For the text-containing cell, return its midpoint in (x, y) coordinate format. 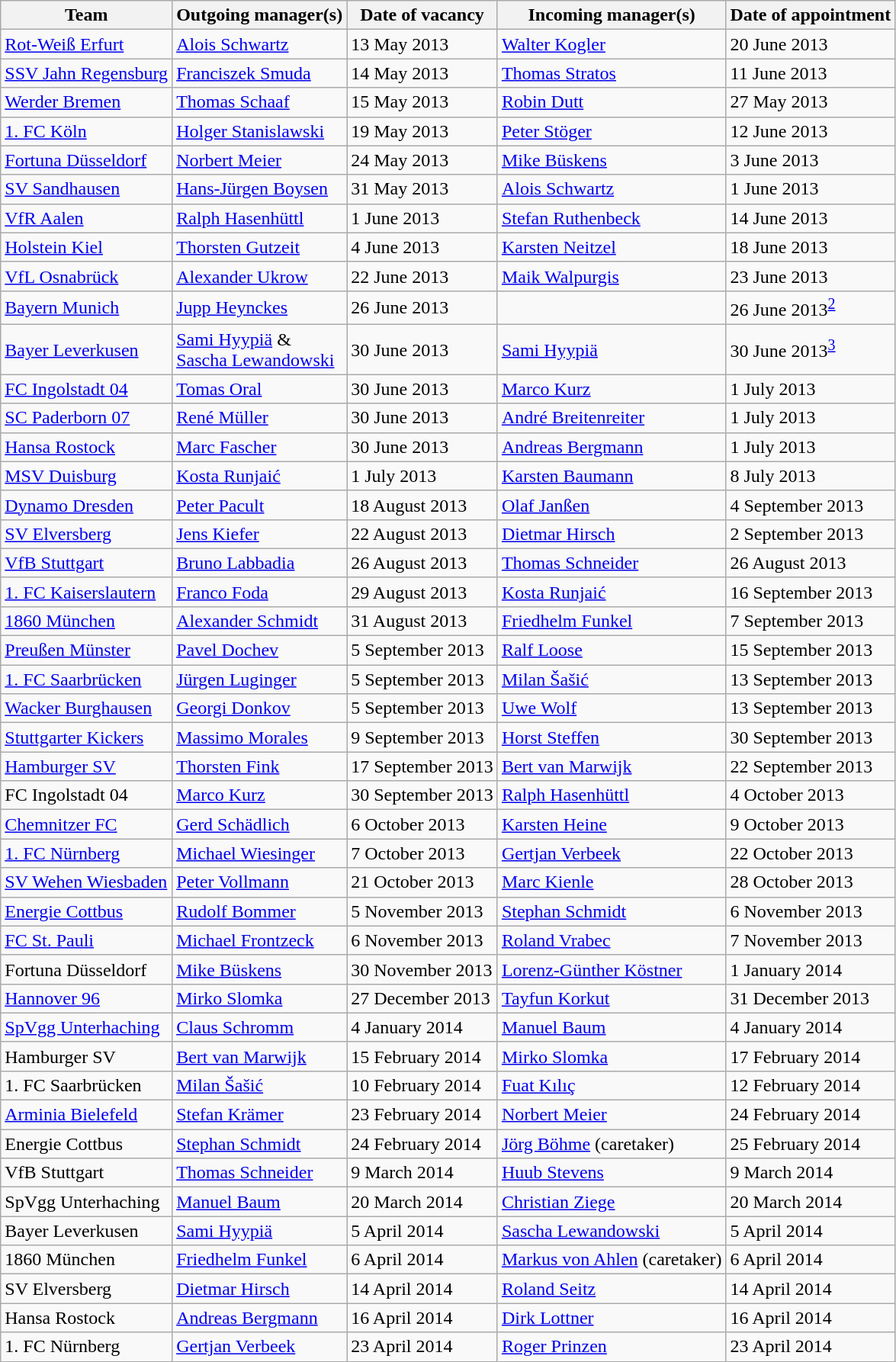
15 May 2013 (422, 102)
25 February 2014 (811, 1144)
Outgoing manager(s) (259, 15)
Maik Walpurgis (612, 276)
15 February 2014 (422, 1056)
27 December 2013 (422, 998)
Wacker Burghausen (87, 708)
Pavel Dochev (259, 650)
Thomas Stratos (612, 73)
Stefan Krämer (259, 1115)
7 September 2013 (811, 621)
Date of appointment (811, 15)
VfR Aalen (87, 218)
1. FC Kaiserslautern (87, 592)
9 October 2013 (811, 824)
26 June 20132 (811, 308)
Alexander Ukrow (259, 276)
Michael Wiesinger (259, 853)
Jörg Böhme (caretaker) (612, 1144)
Jens Kiefer (259, 534)
Rot-Weiß Erfurt (87, 44)
29 August 2013 (422, 592)
9 September 2013 (422, 737)
1. FC Köln (87, 131)
Huub Stevens (612, 1173)
Dynamo Dresden (87, 505)
Franciszek Smuda (259, 73)
Thomas Schaaf (259, 102)
4 June 2013 (422, 247)
23 February 2014 (422, 1115)
Team (87, 15)
22 September 2013 (811, 766)
Marc Fascher (259, 447)
Robin Dutt (612, 102)
Tomas Oral (259, 389)
SV Wehen Wiesbaden (87, 882)
11 June 2013 (811, 73)
14 May 2013 (422, 73)
Tayfun Korkut (612, 998)
Michael Frontzeck (259, 940)
Preußen Münster (87, 650)
Karsten Neitzel (612, 247)
Ralf Loose (612, 650)
Olaf Janßen (612, 505)
1 January 2014 (811, 969)
Roland Seitz (612, 1289)
Walter Kogler (612, 44)
Dirk Lottner (612, 1318)
Thorsten Gutzeit (259, 247)
Marc Kienle (612, 882)
Claus Schromm (259, 1027)
10 February 2014 (422, 1085)
Roland Vrabec (612, 940)
Karsten Baumann (612, 476)
Sami Hyypiä & Sascha Lewandowski (259, 349)
Bayern Munich (87, 308)
22 June 2013 (422, 276)
MSV Duisburg (87, 476)
13 May 2013 (422, 44)
22 August 2013 (422, 534)
6 October 2013 (422, 824)
15 September 2013 (811, 650)
André Breitenreiter (612, 418)
Holger Stanislawski (259, 131)
Roger Prinzen (612, 1347)
Karsten Heine (612, 824)
4 October 2013 (811, 795)
Bruno Labbadia (259, 563)
VfL Osnabrück (87, 276)
12 June 2013 (811, 131)
René Müller (259, 418)
19 May 2013 (422, 131)
17 September 2013 (422, 766)
12 February 2014 (811, 1085)
3 June 2013 (811, 160)
22 October 2013 (811, 853)
Thorsten Fink (259, 766)
Stefan Ruthenbeck (612, 218)
23 June 2013 (811, 276)
Hannover 96 (87, 998)
Fuat Kılıç (612, 1085)
SV Sandhausen (87, 189)
5 November 2013 (422, 911)
Georgi Donkov (259, 708)
SC Paderborn 07 (87, 418)
Peter Stöger (612, 131)
28 October 2013 (811, 882)
Markus von Ahlen (caretaker) (612, 1260)
8 July 2013 (811, 476)
30 November 2013 (422, 969)
Chemnitzer FC (87, 824)
30 June 20133 (811, 349)
18 June 2013 (811, 247)
2 September 2013 (811, 534)
Alexander Schmidt (259, 621)
21 October 2013 (422, 882)
26 June 2013 (422, 308)
18 August 2013 (422, 505)
31 August 2013 (422, 621)
4 September 2013 (811, 505)
Jürgen Luginger (259, 679)
Uwe Wolf (612, 708)
31 May 2013 (422, 189)
Peter Vollmann (259, 882)
7 October 2013 (422, 853)
Holstein Kiel (87, 247)
17 February 2014 (811, 1056)
20 June 2013 (811, 44)
Jupp Heynckes (259, 308)
Rudolf Bommer (259, 911)
Arminia Bielefeld (87, 1115)
Franco Foda (259, 592)
31 December 2013 (811, 998)
14 June 2013 (811, 218)
FC St. Pauli (87, 940)
Sascha Lewandowski (612, 1231)
Hans-Jürgen Boysen (259, 189)
SSV Jahn Regensburg (87, 73)
Incoming manager(s) (612, 15)
27 May 2013 (811, 102)
Lorenz-Günther Köstner (612, 969)
Werder Bremen (87, 102)
16 September 2013 (811, 592)
Massimo Morales (259, 737)
Gerd Schädlich (259, 824)
Stuttgarter Kickers (87, 737)
Date of vacancy (422, 15)
Horst Steffen (612, 737)
Christian Ziege (612, 1202)
7 November 2013 (811, 940)
24 May 2013 (422, 160)
Peter Pacult (259, 505)
